Extract the (X, Y) coordinate from the center of the cell holding the provided text.  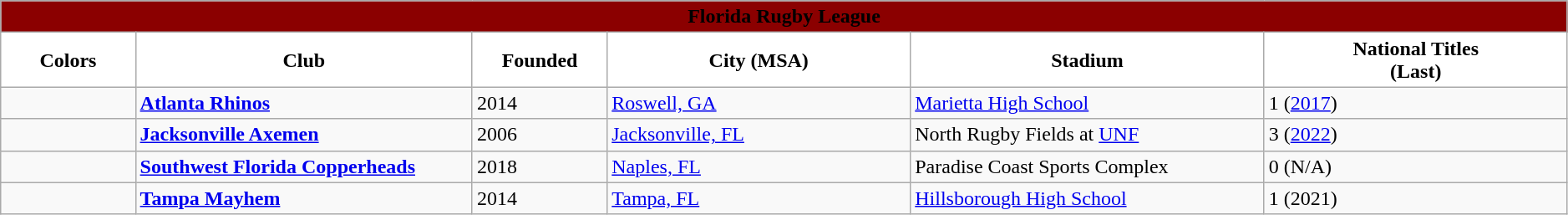
Colors (69, 60)
Southwest Florida Copperheads (304, 166)
Naples, FL (759, 166)
1 (2017) (1415, 103)
0 (N/A) (1415, 166)
Florida Rugby League (784, 17)
Hillsborough High School (1088, 198)
Paradise Coast Sports Complex (1088, 166)
3 (2022) (1415, 135)
Jacksonville Axemen (304, 135)
National Titles(Last) (1415, 60)
Marietta High School (1088, 103)
City (MSA) (759, 60)
Atlanta Rhinos (304, 103)
Jacksonville, FL (759, 135)
2006 (540, 135)
Stadium (1088, 60)
Tampa Mayhem (304, 198)
Tampa, FL (759, 198)
Founded (540, 60)
North Rugby Fields at UNF (1088, 135)
Club (304, 60)
Roswell, GA (759, 103)
2018 (540, 166)
1 (2021) (1415, 198)
